Identify which cell holds the provided text, then report its [X, Y] central coordinate. 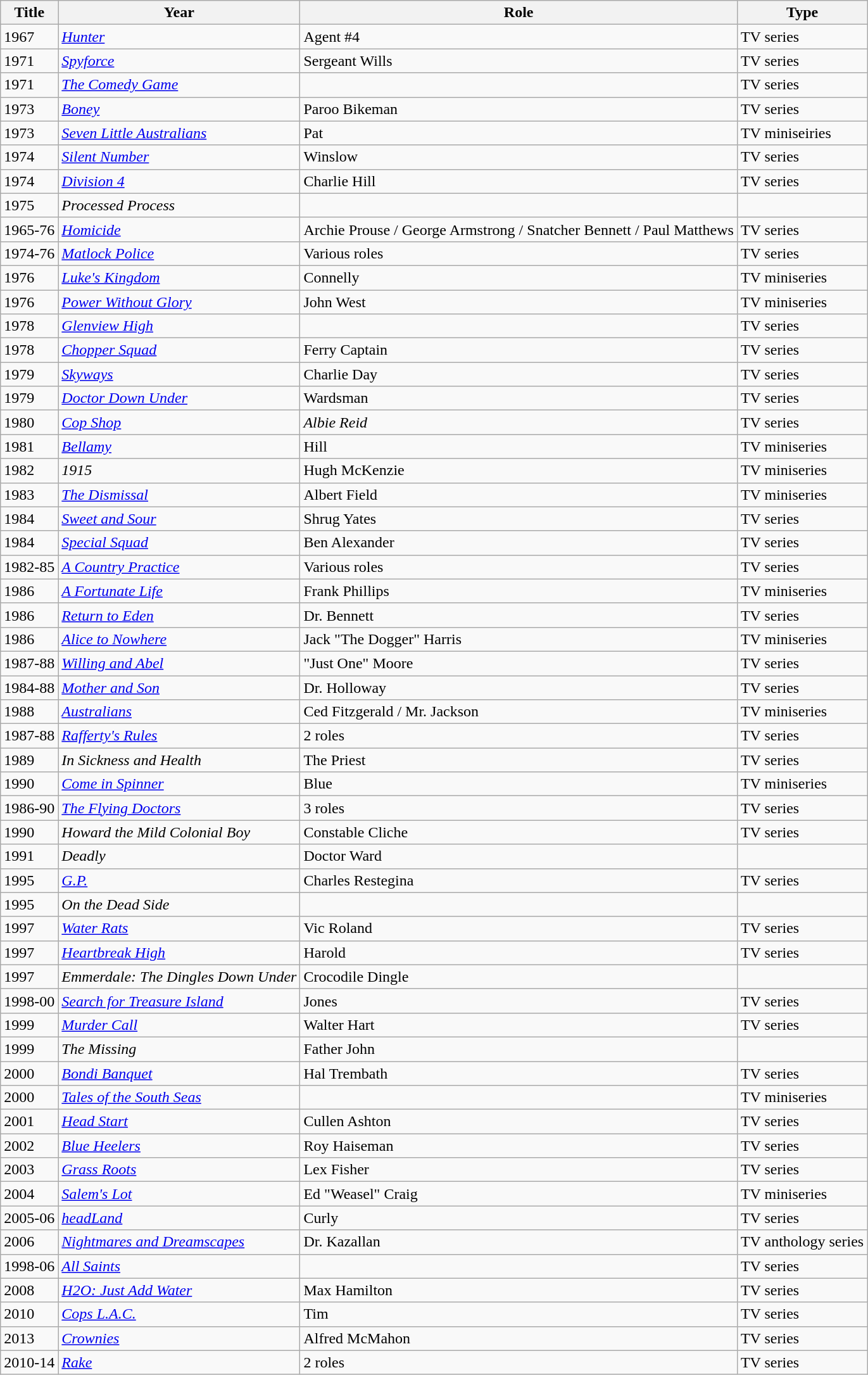
Nightmares and Dreamscapes [179, 1242]
2010 [29, 1314]
TV anthology series [802, 1242]
Willing and Abel [179, 663]
Connelly [519, 277]
Blue [519, 784]
1974-76 [29, 253]
Boney [179, 109]
1998-00 [29, 1001]
Processed Process [179, 205]
Role [519, 13]
Lex Fisher [519, 1170]
1975 [29, 205]
A Fortunate Life [179, 591]
1981 [29, 447]
Wardsman [519, 398]
TV miniseiries [802, 133]
Max Hamilton [519, 1290]
1998-06 [29, 1266]
A Country Practice [179, 567]
Ben Alexander [519, 543]
Frank Phillips [519, 591]
Title [29, 13]
Type [802, 13]
Grass Roots [179, 1170]
Ced Fitzgerald / Mr. Jackson [519, 712]
2004 [29, 1194]
Ed "Weasel" Craig [519, 1194]
G.P. [179, 880]
Come in Spinner [179, 784]
Hunter [179, 37]
In Sickness and Health [179, 760]
Bondi Banquet [179, 1074]
Vic Roland [519, 928]
Shrug Yates [519, 519]
Mother and Son [179, 687]
Year [179, 13]
Harold [519, 953]
2006 [29, 1242]
Ferry Captain [519, 350]
Pat [519, 133]
1967 [29, 37]
Tales of the South Seas [179, 1098]
Paroo Bikeman [519, 109]
Silent Number [179, 157]
The Flying Doctors [179, 808]
Walter Hart [519, 1025]
1982 [29, 471]
2002 [29, 1146]
2008 [29, 1290]
Cop Shop [179, 422]
Power Without Glory [179, 302]
2001 [29, 1122]
Skyways [179, 374]
Sergeant Wills [519, 61]
Winslow [519, 157]
Salem's Lot [179, 1194]
Blue Heelers [179, 1146]
Roy Haiseman [519, 1146]
Luke's Kingdom [179, 277]
The Missing [179, 1049]
Deadly [179, 856]
Crocodile Dingle [519, 977]
John West [519, 302]
Dr. Kazallan [519, 1242]
Hal Trembath [519, 1074]
Tim [519, 1314]
2003 [29, 1170]
Curly [519, 1218]
Agent #4 [519, 37]
Chopper Squad [179, 350]
1982-85 [29, 567]
1988 [29, 712]
All Saints [179, 1266]
Division 4 [179, 181]
Search for Treasure Island [179, 1001]
Constable Cliche [519, 832]
Charlie Day [519, 374]
Father John [519, 1049]
2005-06 [29, 1218]
Albie Reid [519, 422]
1980 [29, 422]
Hill [519, 447]
Glenview High [179, 326]
Sweet and Sour [179, 519]
Dr. Holloway [519, 687]
Seven Little Australians [179, 133]
1986-90 [29, 808]
Archie Prouse / George Armstrong / Snatcher Bennett / Paul Matthews [519, 229]
Homicide [179, 229]
The Dismissal [179, 495]
Albert Field [519, 495]
headLand [179, 1218]
H2O: Just Add Water [179, 1290]
Rake [179, 1362]
1965-76 [29, 229]
Head Start [179, 1122]
Cops L.A.C. [179, 1314]
1991 [29, 856]
Murder Call [179, 1025]
Alfred McMahon [519, 1338]
Dr. Bennett [519, 615]
Water Rats [179, 928]
Emmerdale: The Dingles Down Under [179, 977]
On the Dead Side [179, 904]
"Just One" Moore [519, 663]
Doctor Down Under [179, 398]
Alice to Nowhere [179, 639]
1989 [29, 760]
2010-14 [29, 1362]
Cullen Ashton [519, 1122]
1984-88 [29, 687]
Crownies [179, 1338]
Special Squad [179, 543]
1983 [29, 495]
The Priest [519, 760]
Doctor Ward [519, 856]
Howard the Mild Colonial Boy [179, 832]
Spyforce [179, 61]
Matlock Police [179, 253]
Bellamy [179, 447]
Charles Restegina [519, 880]
Jones [519, 1001]
Australians [179, 712]
Return to Eden [179, 615]
2013 [29, 1338]
Jack "The Dogger" Harris [519, 639]
Heartbreak High [179, 953]
3 roles [519, 808]
Charlie Hill [519, 181]
The Comedy Game [179, 85]
Rafferty's Rules [179, 736]
Hugh McKenzie [519, 471]
1915 [179, 471]
